Identify which cell holds the provided text, then report its (X, Y) central coordinate. 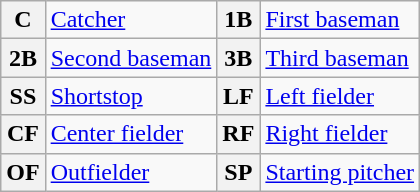
Third baseman (340, 58)
SS (23, 96)
RF (238, 134)
Starting pitcher (340, 172)
LF (238, 96)
Catcher (131, 20)
CF (23, 134)
First baseman (340, 20)
Center fielder (131, 134)
SP (238, 172)
Second baseman (131, 58)
C (23, 20)
OF (23, 172)
Right fielder (340, 134)
Shortstop (131, 96)
1B (238, 20)
2B (23, 58)
3B (238, 58)
Left fielder (340, 96)
Outfielder (131, 172)
